Capture the cell that displays the provided text and extract its (X, Y) central coordinate. 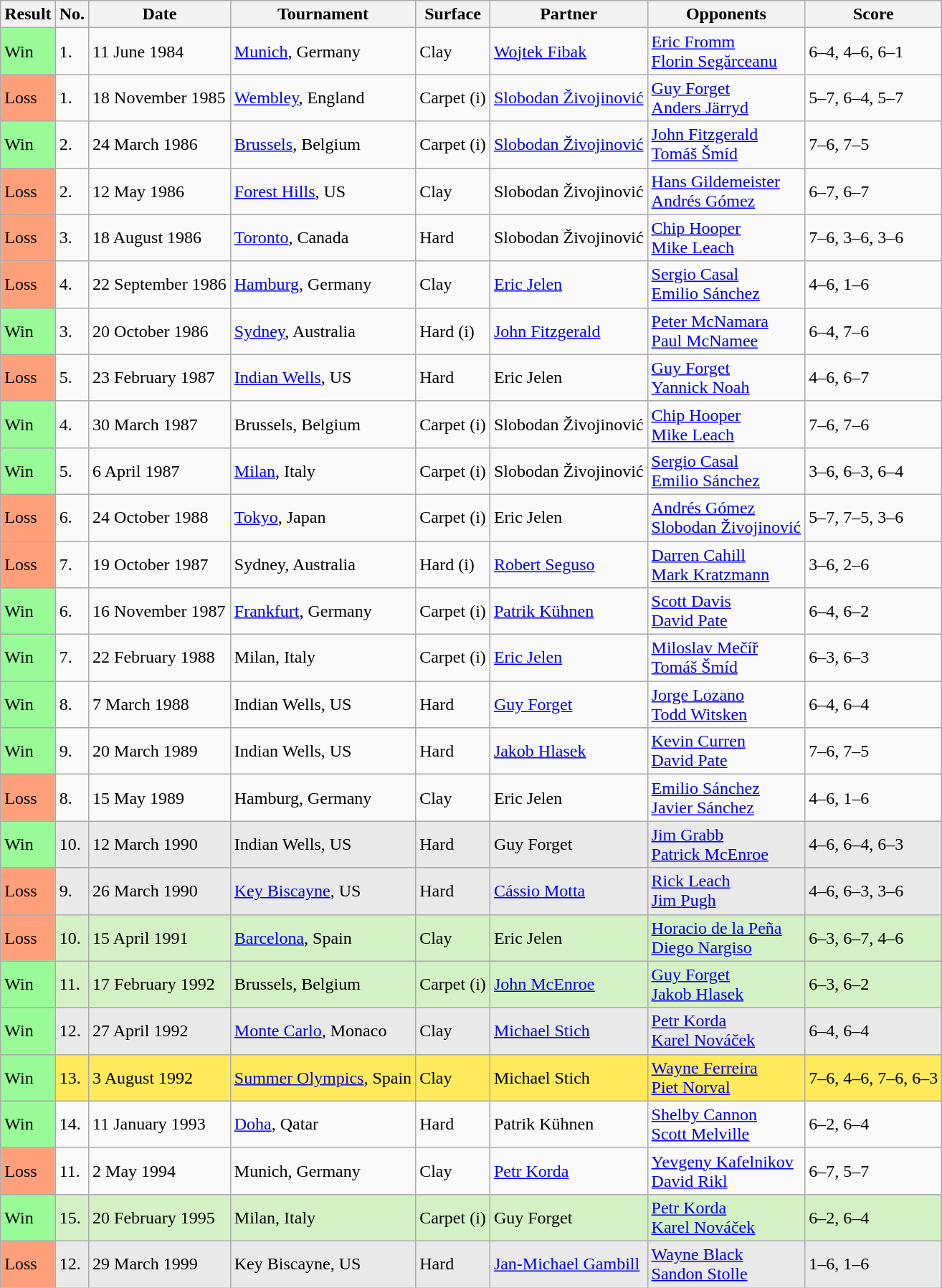
Cássio Motta (568, 891)
Guy Forget Anders Järryd (726, 98)
5–7, 7–5, 3–6 (873, 518)
Peter McNamara Paul McNamee (726, 331)
Andrés Gómez Slobodan Živojinović (726, 518)
6–3, 6–7, 4–6 (873, 938)
22 February 1988 (160, 658)
Barcelona, Spain (323, 938)
Toronto, Canada (323, 238)
7–6, 4–6, 7–6, 6–3 (873, 1077)
Surface (453, 14)
4–6, 6–7 (873, 377)
1–6, 1–6 (873, 1264)
Rick Leach Jim Pugh (726, 891)
Doha, Qatar (323, 1124)
24 October 1988 (160, 518)
Darren Cahill Mark Kratzmann (726, 564)
30 March 1987 (160, 425)
Kevin Curren David Pate (726, 752)
23 February 1987 (160, 377)
29 March 1999 (160, 1264)
4–6, 6–3, 3–6 (873, 891)
Shelby Cannon Scott Melville (726, 1124)
Monte Carlo, Monaco (323, 1031)
6–4, 7–6 (873, 331)
15. (72, 1218)
20 October 1986 (160, 331)
Frankfurt, Germany (323, 611)
6–3, 6–2 (873, 984)
20 March 1989 (160, 752)
Emilio Sánchez Javier Sánchez (726, 797)
Jim Grabb Patrick McEnroe (726, 845)
12 March 1990 (160, 845)
Result (28, 14)
Jorge Lozano Todd Witsken (726, 704)
Wembley, England (323, 98)
17 February 1992 (160, 984)
Summer Olympics, Spain (323, 1077)
Jakob Hlasek (568, 752)
Hans Gildemeister Andrés Gómez (726, 191)
2 May 1994 (160, 1170)
7–6, 3–6, 3–6 (873, 238)
4–6, 6–4, 6–3 (873, 845)
24 March 1986 (160, 145)
Score (873, 14)
15 April 1991 (160, 938)
14. (72, 1124)
John Fitzgerald (568, 331)
6–7, 6–7 (873, 191)
Opponents (726, 14)
Partner (568, 14)
5–7, 6–4, 5–7 (873, 98)
Miloslav Mečíř Tomáš Šmíd (726, 658)
6–4, 4–6, 6–1 (873, 52)
7 March 1988 (160, 704)
Tokyo, Japan (323, 518)
Wojtek Fibak (568, 52)
Guy Forget Yannick Noah (726, 377)
18 November 1985 (160, 98)
Robert Seguso (568, 564)
Scott Davis David Pate (726, 611)
6–7, 5–7 (873, 1170)
12 May 1986 (160, 191)
20 February 1995 (160, 1218)
John McEnroe (568, 984)
Wayne Black Sandon Stolle (726, 1264)
13. (72, 1077)
26 March 1990 (160, 891)
John Fitzgerald Tomáš Šmíd (726, 145)
3–6, 6–3, 6–4 (873, 470)
Tournament (323, 14)
6 April 1987 (160, 470)
Jan-Michael Gambill (568, 1264)
Petr Korda (568, 1170)
6–3, 6–3 (873, 658)
Wayne Ferreira Piet Norval (726, 1077)
Guy Forget Jakob Hlasek (726, 984)
6–4, 6–2 (873, 611)
Yevgeny Kafelnikov David Rikl (726, 1170)
Eric Fromm Florin Segărceanu (726, 52)
11 June 1984 (160, 52)
3 August 1992 (160, 1077)
Date (160, 14)
Forest Hills, US (323, 191)
15 May 1989 (160, 797)
7–6, 7–6 (873, 425)
19 October 1987 (160, 564)
16 November 1987 (160, 611)
22 September 1986 (160, 284)
18 August 1986 (160, 238)
3–6, 2–6 (873, 564)
27 April 1992 (160, 1031)
11 January 1993 (160, 1124)
No. (72, 14)
Horacio de la Peña Diego Nargiso (726, 938)
